Pinpoint the cell where the given text exists, returning its [x, y] midpoint coordinate. 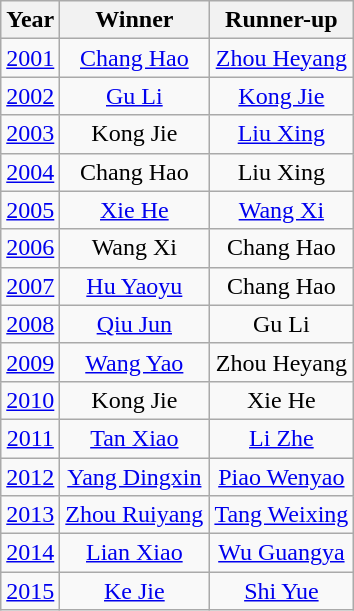
2013 [30, 515]
Lian Xiao [134, 553]
Yang Dingxin [134, 477]
Zhou Ruiyang [134, 515]
2003 [30, 134]
Tan Xiao [134, 438]
Winner [134, 20]
2008 [30, 324]
Ke Jie [134, 591]
Tang Weixing [282, 515]
2014 [30, 553]
Qiu Jun [134, 324]
Li Zhe [282, 438]
Runner-up [282, 20]
Wu Guangya [282, 553]
Piao Wenyao [282, 477]
2011 [30, 438]
2009 [30, 362]
Hu Yaoyu [134, 286]
Shi Yue [282, 591]
2007 [30, 286]
2001 [30, 58]
Wang Yao [134, 362]
2005 [30, 210]
2006 [30, 248]
2002 [30, 96]
2012 [30, 477]
2015 [30, 591]
2010 [30, 400]
2004 [30, 172]
Year [30, 20]
